Find where the given text appears and provide that cell's center as [x, y] coordinate. 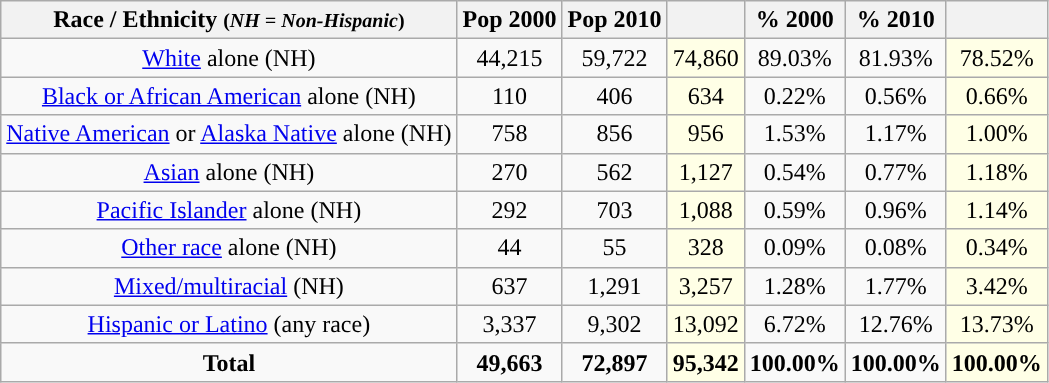
1.17% [896, 134]
562 [614, 172]
Hispanic or Latino (any race) [229, 324]
0.77% [896, 172]
0.09% [794, 248]
0.34% [996, 248]
856 [614, 134]
270 [510, 172]
637 [510, 286]
9,302 [614, 324]
% 2010 [896, 20]
74,860 [706, 58]
Pop 2010 [614, 20]
Other race alone (NH) [229, 248]
72,897 [614, 362]
1,127 [706, 172]
6.72% [794, 324]
110 [510, 96]
44,215 [510, 58]
0.96% [896, 210]
1,088 [706, 210]
1.28% [794, 286]
0.66% [996, 96]
13,092 [706, 324]
89.03% [794, 58]
Pacific Islander alone (NH) [229, 210]
Black or African American alone (NH) [229, 96]
Race / Ethnicity (NH = Non-Hispanic) [229, 20]
0.56% [896, 96]
Pop 2000 [510, 20]
0.08% [896, 248]
1.00% [996, 134]
3,337 [510, 324]
1,291 [614, 286]
95,342 [706, 362]
1.77% [896, 286]
1.53% [794, 134]
0.54% [794, 172]
13.73% [996, 324]
956 [706, 134]
3,257 [706, 286]
55 [614, 248]
59,722 [614, 58]
Mixed/multiracial (NH) [229, 286]
12.76% [896, 324]
81.93% [896, 58]
292 [510, 210]
78.52% [996, 58]
Asian alone (NH) [229, 172]
White alone (NH) [229, 58]
758 [510, 134]
406 [614, 96]
0.59% [794, 210]
328 [706, 248]
Total [229, 362]
1.14% [996, 210]
49,663 [510, 362]
0.22% [794, 96]
1.18% [996, 172]
44 [510, 248]
% 2000 [794, 20]
634 [706, 96]
703 [614, 210]
3.42% [996, 286]
Native American or Alaska Native alone (NH) [229, 134]
